Capture the cell that displays the provided text and extract its [X, Y] central coordinate. 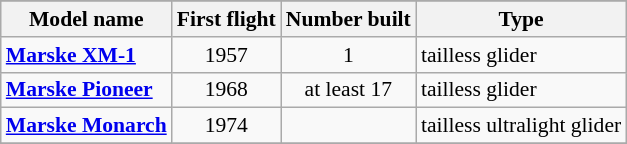
Marske Pioneer [86, 90]
Model name [86, 19]
at least 17 [348, 90]
1 [348, 55]
Marske XM-1 [86, 55]
Type [521, 19]
tailless ultralight glider [521, 126]
1974 [226, 126]
1968 [226, 90]
Number built [348, 19]
Marske Monarch [86, 126]
1957 [226, 55]
First flight [226, 19]
